Capture the cell that displays the provided text and extract its (x, y) central coordinate. 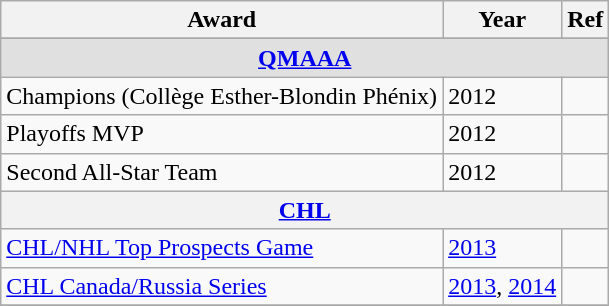
CHL Canada/Russia Series (222, 286)
Award (222, 20)
2013, 2014 (502, 286)
QMAAA (305, 58)
CHL (305, 210)
2013 (502, 248)
CHL/NHL Top Prospects Game (222, 248)
Year (502, 20)
Second All-Star Team (222, 172)
Playoffs MVP (222, 134)
Ref (586, 20)
Champions (Collège Esther-Blondin Phénix) (222, 96)
